Search for the cell housing the specified text and yield its (X, Y) center coordinate. 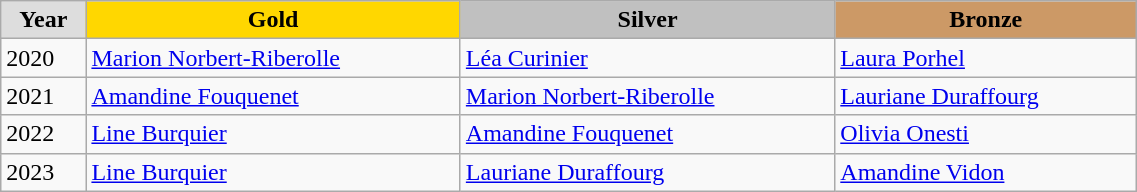
Year (44, 20)
Amandine Vidon (986, 172)
Léa Curinier (647, 58)
2023 (44, 172)
Silver (647, 20)
Laura Porhel (986, 58)
2021 (44, 96)
Olivia Onesti (986, 134)
Bronze (986, 20)
2022 (44, 134)
2020 (44, 58)
Gold (273, 20)
